Locate the cell with the specified text and output its [x, y] center coordinate. 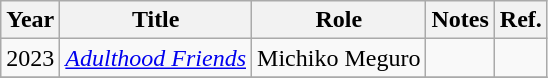
Role [339, 20]
Year [30, 20]
Notes [460, 20]
2023 [30, 58]
Ref. [520, 20]
Adulthood Friends [156, 58]
Michiko Meguro [339, 58]
Title [156, 20]
